Return the (x, y) coordinate for the center point of the cell that contains the specified text.  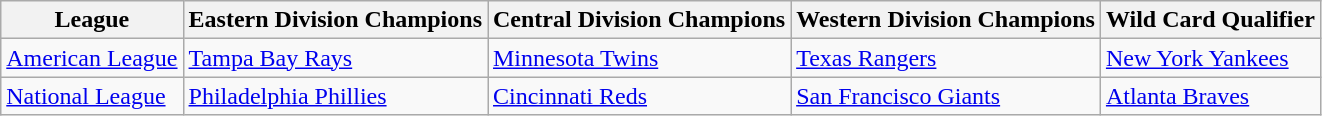
Texas Rangers (946, 58)
National League (92, 96)
Wild Card Qualifier (1210, 20)
Atlanta Braves (1210, 96)
Cincinnati Reds (640, 96)
Central Division Champions (640, 20)
New York Yankees (1210, 58)
San Francisco Giants (946, 96)
Eastern Division Champions (335, 20)
Philadelphia Phillies (335, 96)
League (92, 20)
American League (92, 58)
Minnesota Twins (640, 58)
Western Division Champions (946, 20)
Tampa Bay Rays (335, 58)
